Return the (X, Y) coordinate for the center point of the cell that contains the specified text.  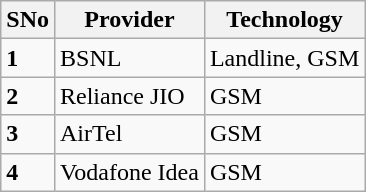
Landline, GSM (284, 58)
3 (28, 134)
1 (28, 58)
Reliance JIO (129, 96)
Provider (129, 20)
AirTel (129, 134)
Vodafone Idea (129, 172)
2 (28, 96)
SNo (28, 20)
4 (28, 172)
BSNL (129, 58)
Technology (284, 20)
